For the text-containing cell, return its midpoint in [X, Y] coordinate format. 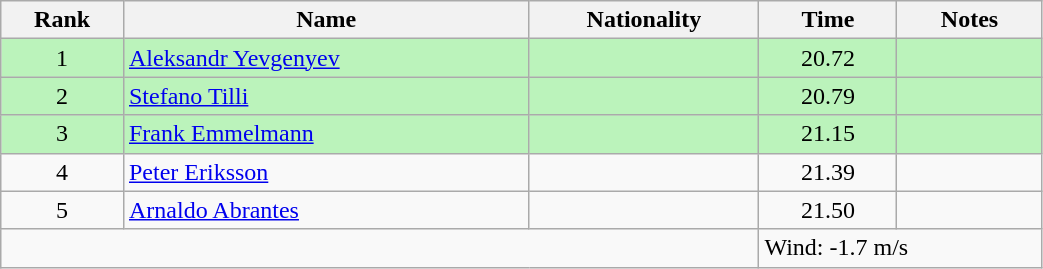
Rank [62, 20]
20.72 [828, 58]
Time [828, 20]
2 [62, 96]
Wind: -1.7 m/s [900, 248]
21.50 [828, 210]
3 [62, 134]
1 [62, 58]
20.79 [828, 96]
21.39 [828, 172]
Peter Eriksson [326, 172]
Aleksandr Yevgenyev [326, 58]
21.15 [828, 134]
Stefano Tilli [326, 96]
Name [326, 20]
Notes [970, 20]
4 [62, 172]
Arnaldo Abrantes [326, 210]
Nationality [644, 20]
Frank Emmelmann [326, 134]
5 [62, 210]
